Determine the [x, y] coordinate at the center of the cell enclosing the given text.  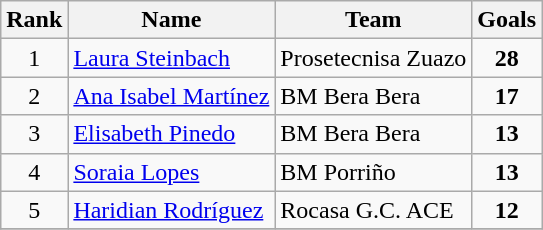
17 [507, 96]
Laura Steinbach [172, 58]
3 [34, 134]
Prosetecnisa Zuazo [374, 58]
Soraia Lopes [172, 172]
Elisabeth Pinedo [172, 134]
Goals [507, 20]
Team [374, 20]
1 [34, 58]
12 [507, 210]
Rank [34, 20]
5 [34, 210]
Name [172, 20]
4 [34, 172]
Ana Isabel Martínez [172, 96]
BM Porriño [374, 172]
Haridian Rodríguez [172, 210]
2 [34, 96]
28 [507, 58]
Rocasa G.C. ACE [374, 210]
